Locate the cell with the specified text and output its [X, Y] center coordinate. 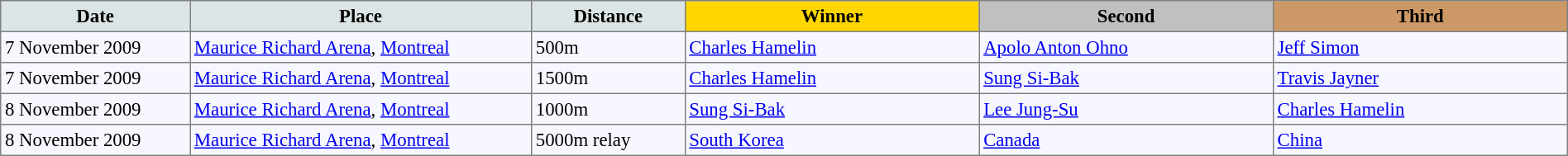
Canada [1126, 140]
China [1420, 140]
Date [96, 17]
1500m [609, 78]
Lee Jung-Su [1126, 109]
Apolo Anton Ohno [1126, 47]
Jeff Simon [1420, 47]
5000m relay [609, 140]
Distance [609, 17]
South Korea [832, 140]
Third [1420, 17]
Second [1126, 17]
500m [609, 47]
Travis Jayner [1420, 78]
1000m [609, 109]
Place [361, 17]
Winner [832, 17]
